Identify which cell holds the provided text, then report its [X, Y] central coordinate. 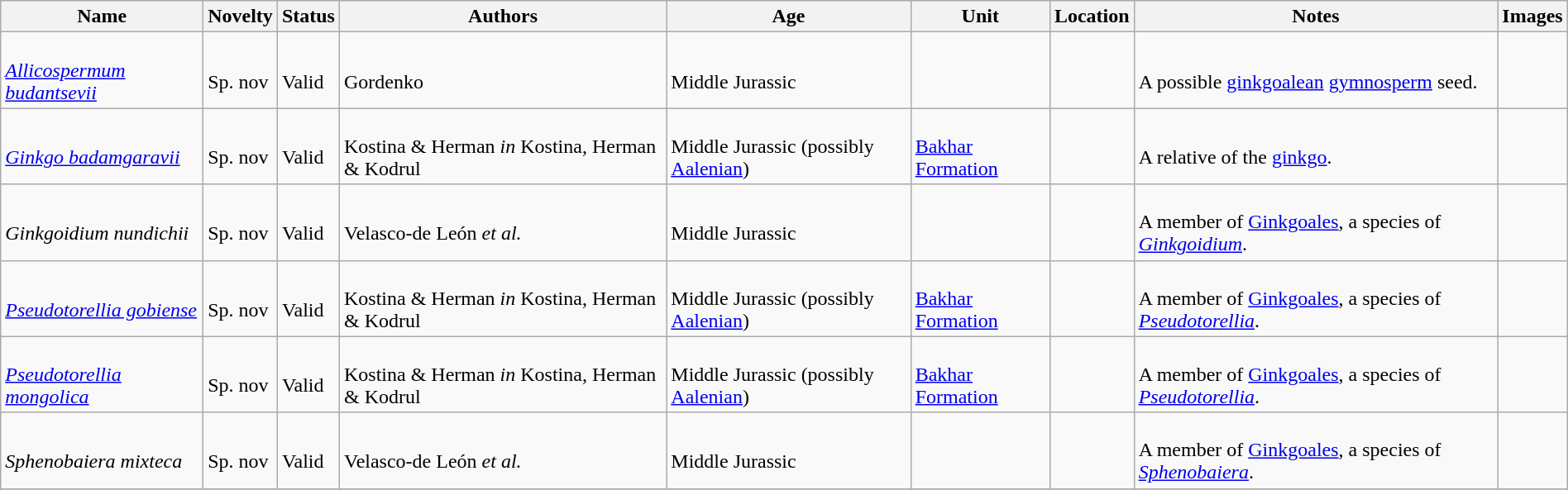
A member of Ginkgoales, a species of Ginkgoidium. [1316, 222]
A relative of the ginkgo. [1316, 146]
A member of Ginkgoales, a species of Sphenobaiera. [1316, 450]
Name [103, 17]
Gordenko [503, 70]
Novelty [241, 17]
Status [308, 17]
Authors [503, 17]
Age [789, 17]
Images [1532, 17]
Notes [1316, 17]
Pseudotorellia gobiense [103, 298]
Pseudotorellia mongolica [103, 374]
A possible ginkgoalean gymnosperm seed. [1316, 70]
Sphenobaiera mixteca [103, 450]
Unit [980, 17]
Ginkgo badamgaravii [103, 146]
Ginkgoidium nundichii [103, 222]
Allicospermum budantsevii [103, 70]
Location [1092, 17]
